Return the (X, Y) coordinate for the center point of the cell that contains the specified text.  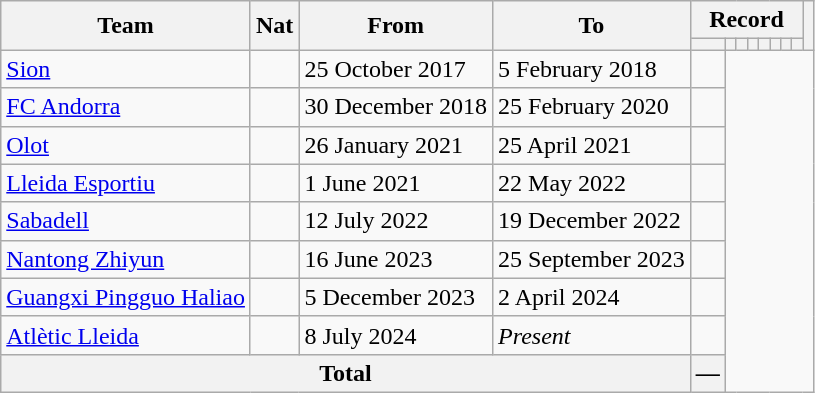
Team (126, 26)
5 February 2018 (592, 69)
2 April 2024 (592, 297)
Atlètic Lleida (126, 335)
Nantong Zhiyun (126, 259)
To (592, 26)
— (708, 373)
FC Andorra (126, 107)
From (396, 26)
Sion (126, 69)
Lleida Esportiu (126, 183)
12 July 2022 (396, 221)
Total (346, 373)
Guangxi Pingguo Haliao (126, 297)
Nat (274, 26)
16 June 2023 (396, 259)
25 October 2017 (396, 69)
1 June 2021 (396, 183)
Olot (126, 145)
8 July 2024 (396, 335)
Record (746, 20)
26 January 2021 (396, 145)
5 December 2023 (396, 297)
22 May 2022 (592, 183)
25 September 2023 (592, 259)
30 December 2018 (396, 107)
Sabadell (126, 221)
25 April 2021 (592, 145)
Present (592, 335)
19 December 2022 (592, 221)
25 February 2020 (592, 107)
